Search for the cell housing the specified text and yield its (x, y) center coordinate. 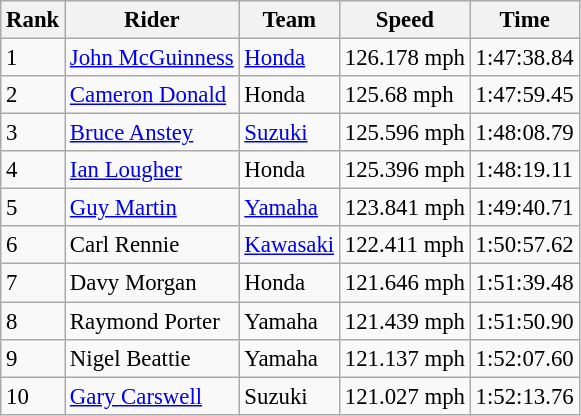
121.027 mph (404, 396)
1:50:57.62 (524, 245)
1 (33, 58)
Cameron Donald (152, 95)
3 (33, 133)
121.439 mph (404, 321)
Rider (152, 20)
10 (33, 396)
126.178 mph (404, 58)
121.646 mph (404, 283)
Kawasaki (289, 245)
Davy Morgan (152, 283)
1:48:19.11 (524, 170)
Time (524, 20)
4 (33, 170)
1:51:50.90 (524, 321)
1:47:38.84 (524, 58)
122.411 mph (404, 245)
Team (289, 20)
5 (33, 208)
Gary Carswell (152, 396)
Speed (404, 20)
9 (33, 358)
Raymond Porter (152, 321)
1:49:40.71 (524, 208)
1:51:39.48 (524, 283)
2 (33, 95)
Carl Rennie (152, 245)
125.68 mph (404, 95)
Bruce Anstey (152, 133)
1:47:59.45 (524, 95)
8 (33, 321)
123.841 mph (404, 208)
Guy Martin (152, 208)
6 (33, 245)
121.137 mph (404, 358)
125.396 mph (404, 170)
Rank (33, 20)
1:48:08.79 (524, 133)
John McGuinness (152, 58)
Nigel Beattie (152, 358)
125.596 mph (404, 133)
1:52:13.76 (524, 396)
7 (33, 283)
1:52:07.60 (524, 358)
Ian Lougher (152, 170)
